Scan for the cell matching the given text and deliver its [x, y] coordinate at center. 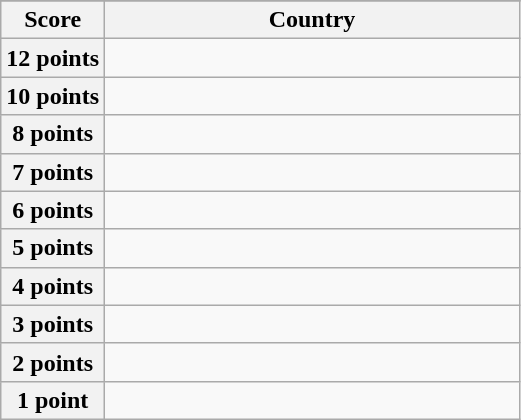
8 points [53, 134]
Score [53, 20]
1 point [53, 400]
7 points [53, 172]
10 points [53, 96]
6 points [53, 210]
2 points [53, 362]
5 points [53, 248]
12 points [53, 58]
3 points [53, 324]
Country [312, 20]
4 points [53, 286]
